Determine the [X, Y] coordinate at the center of the cell enclosing the given text.  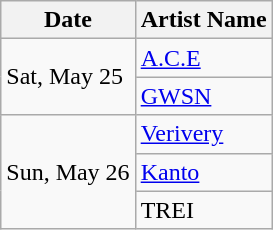
Sun, May 26 [68, 172]
GWSN [204, 96]
Artist Name [204, 20]
Kanto [204, 172]
TREI [204, 210]
Date [68, 20]
Verivery [204, 134]
Sat, May 25 [68, 77]
A.C.E [204, 58]
